Find where the given text appears and provide that cell's center as [X, Y] coordinate. 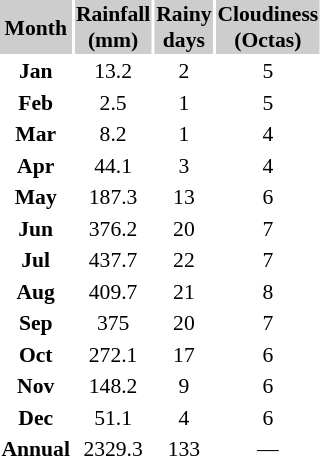
8.2 [112, 134]
Jun [36, 228]
May [36, 197]
Dec [36, 418]
Sep [36, 323]
44.1 [112, 166]
376.2 [112, 228]
8 [268, 292]
13.2 [112, 71]
2 [184, 71]
409.7 [112, 292]
13 [184, 197]
Feb [36, 102]
187.3 [112, 197]
Apr [36, 166]
Rainfall(mm) [112, 27]
22 [184, 260]
3 [184, 166]
Month [36, 27]
Aug [36, 292]
17 [184, 354]
148.2 [112, 386]
Cloudiness(Octas) [268, 27]
Nov [36, 386]
Jul [36, 260]
9 [184, 386]
Jan [36, 71]
437.7 [112, 260]
Mar [36, 134]
Rainydays [184, 27]
21 [184, 292]
Oct [36, 354]
375 [112, 323]
51.1 [112, 418]
2.5 [112, 102]
272.1 [112, 354]
